Find where the given text appears and provide that cell's center as (x, y) coordinate. 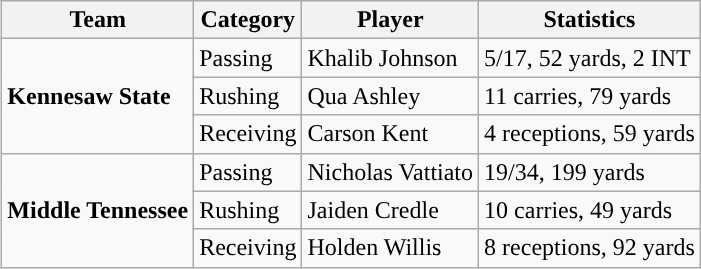
Kennesaw State (98, 96)
5/17, 52 yards, 2 INT (590, 58)
Player (390, 20)
Nicholas Vattiato (390, 172)
8 receptions, 92 yards (590, 248)
Qua Ashley (390, 96)
Jaiden Credle (390, 210)
11 carries, 79 yards (590, 96)
Holden Willis (390, 248)
Team (98, 20)
Carson Kent (390, 134)
10 carries, 49 yards (590, 210)
19/34, 199 yards (590, 172)
Statistics (590, 20)
4 receptions, 59 yards (590, 134)
Category (248, 20)
Khalib Johnson (390, 58)
Middle Tennessee (98, 210)
